Identify which cell holds the provided text, then report its [X, Y] central coordinate. 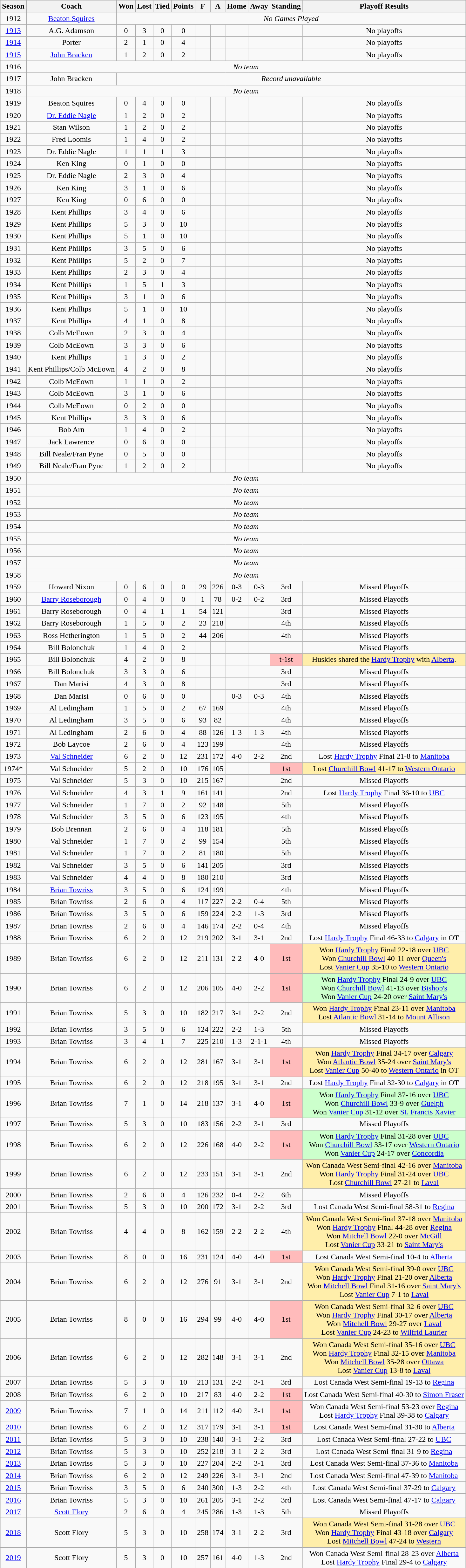
1933 [13, 272]
1973 [13, 757]
Won Hardy Trophy Final 37-16 over UBCWon Churchill Bowl 33-9 over GuelphWon Vanier Cup 31-12 over St. Francis Xavier [384, 1103]
Won Canada West Semi-final 42-16 over ManitobaWon Hardy Trophy Final 31-24 over UBCLost Churchill Bowl 27-21 to Laval [384, 1174]
202 [218, 938]
1920 [13, 115]
1932 [13, 260]
1993 [13, 1041]
2010 [13, 1427]
1915 [13, 55]
1982 [13, 865]
Lost Canada West Semi-final 37-29 to Calgary [384, 1488]
2014 [13, 1476]
Bob Brennan [71, 829]
176 [203, 769]
1984 [13, 889]
No Games Played [291, 18]
Standing [286, 6]
1942 [13, 381]
A.G. Adamson [71, 31]
Stan Wilson [71, 127]
2018 [13, 1532]
1995 [13, 1083]
1950 [13, 478]
1960 [13, 599]
Won Canada West Semi-final 53-23 over ReginaLost Hardy Trophy Final 39-38 to Calgary [384, 1411]
252 [203, 1451]
Won Canada West Semi-final 28-23 over AlbertaLost Hardy Trophy Final 29-4 to Calgary [384, 1558]
1919 [13, 103]
1977 [13, 805]
1981 [13, 853]
1923 [13, 152]
1975 [13, 781]
Playoff Results [384, 6]
225 [203, 1041]
1921 [13, 127]
1999 [13, 1174]
1991 [13, 1013]
300 [218, 1488]
93 [203, 720]
F [203, 6]
2-1-1 [259, 1041]
1917 [13, 79]
1916 [13, 67]
117 [203, 901]
1971 [13, 732]
1988 [13, 938]
1985 [13, 901]
1934 [13, 284]
1925 [13, 176]
A [218, 6]
1983 [13, 877]
Ross Hetherington [71, 635]
91 [218, 1282]
1976 [13, 793]
2016 [13, 1500]
276 [203, 1282]
1998 [13, 1145]
222 [218, 1029]
282 [203, 1357]
2003 [13, 1256]
2001 [13, 1207]
Lost Hardy Trophy Final 46-33 to Calgary in OT [384, 938]
1963 [13, 635]
162 [203, 1231]
118 [203, 829]
1962 [13, 623]
Points [184, 6]
1968 [13, 696]
82 [218, 720]
Home [237, 6]
Away [259, 6]
Lost [144, 6]
2007 [13, 1382]
238 [203, 1439]
Lost Hardy Trophy Final 21-8 to Manitoba [384, 757]
6th [286, 1195]
219 [203, 938]
1964 [13, 647]
1953 [13, 514]
213 [203, 1382]
1947 [13, 442]
1970 [13, 720]
2012 [13, 1451]
137 [218, 1103]
233 [203, 1174]
Won [126, 6]
Porter [71, 43]
83 [218, 1394]
1955 [13, 539]
1943 [13, 394]
Won Hardy Trophy Final 24-9 over UBCWon Churchill Bowl 41-13 over Bishop'sWon Vanier Cup 24-20 over Saint Mary's [384, 988]
Won Hardy Trophy Final 34-17 over CalgaryWon Atlantic Bowl 35-24 over Saint Mary'sLost Vanier Cup 50-40 to Western Ontario in OT [384, 1062]
Bob Laycoe [71, 744]
183 [203, 1124]
1996 [13, 1103]
215 [203, 781]
Lost Canada West Semi-final 27-22 to UBC [384, 1439]
286 [218, 1512]
181 [218, 829]
1936 [13, 309]
1961 [13, 611]
Lost Hardy Trophy Final 36-10 to UBC [384, 793]
1992 [13, 1029]
1954 [13, 526]
240 [203, 1488]
Huskies shared the Hardy Trophy with Alberta. [384, 660]
2011 [13, 1439]
2005 [13, 1320]
200 [203, 1207]
168 [218, 1145]
1959 [13, 587]
1928 [13, 212]
1912 [13, 18]
2006 [13, 1357]
Lost Hardy Trophy Final 32-30 to Calgary in OT [384, 1083]
t-1st [286, 660]
Won Hardy Trophy Final 31-28 over UBCWon Churchill Bowl 33-17 over Western OntarioWon Vanier Cup 24-17 over Concordia [384, 1145]
317 [203, 1427]
1930 [13, 236]
Lost Canada West Semi-final 40-30 to Simon Fraser [384, 1394]
156 [218, 1124]
2017 [13, 1512]
Lost Canada West Semi-final 31-9 to Regina [384, 1451]
1927 [13, 200]
1949 [13, 466]
1969 [13, 708]
281 [203, 1062]
Lost Canada West Semi-final 47-17 to Calgary [384, 1500]
1957 [13, 563]
204 [218, 1463]
257 [203, 1558]
1914 [13, 43]
Won Canada West Semi-final 35-16 over UBCWon Hardy Trophy Final 32-15 over ManitobaWon Mitchell Bowl 35-28 over OttawaLost Vanier Cup 13-8 to Laval [384, 1357]
Won Hardy Trophy Final 23-11 over ManitobaLost Atlantic Bowl 31-14 to Mount Allison [384, 1013]
2013 [13, 1463]
Jack Lawrence [71, 442]
Lost Canada West Semi-final 19-13 to Regina [384, 1382]
Kent Phillips/Colb McEown [71, 369]
23 [203, 623]
154 [218, 841]
1924 [13, 164]
54 [203, 611]
1978 [13, 817]
78 [218, 599]
249 [203, 1476]
1987 [13, 926]
1972 [13, 744]
294 [203, 1320]
1938 [13, 333]
1918 [13, 91]
1952 [13, 502]
Lost Canada West Semi-final 31-30 to Alberta [384, 1427]
1989 [13, 959]
1937 [13, 321]
1980 [13, 841]
Howard Nixon [71, 587]
1939 [13, 345]
2015 [13, 1488]
140 [218, 1439]
182 [203, 1013]
1967 [13, 684]
1941 [13, 369]
2008 [13, 1394]
1986 [13, 914]
Bob Arn [71, 430]
1931 [13, 248]
1997 [13, 1124]
Lost Canada West Semi-final 47-39 to Manitoba [384, 1476]
Lost Churchill Bowl 41-17 to Western Ontario [384, 769]
258 [203, 1532]
179 [218, 1427]
2002 [13, 1231]
1994 [13, 1062]
1929 [13, 224]
1926 [13, 188]
Coach [71, 6]
2009 [13, 1411]
1948 [13, 454]
44 [203, 635]
Lost Canada West Semi-final 10-4 to Alberta [384, 1256]
1946 [13, 430]
Fred Loomis [71, 139]
169 [218, 708]
1944 [13, 406]
1958 [13, 575]
1956 [13, 551]
1966 [13, 672]
1945 [13, 418]
Won Hardy Trophy Final 22-18 over UBCWon Churchill Bowl 40-11 over Queen'sLost Vanier Cup 35-10 to Western Ontario [384, 959]
Season [13, 6]
1913 [13, 31]
1951 [13, 490]
2000 [13, 1195]
1979 [13, 829]
112 [218, 1411]
88 [203, 732]
1935 [13, 297]
1990 [13, 988]
261 [203, 1500]
Won Canada West Semi-final 31-28 over UBCWon Hardy Trophy Final 43-18 over CalgaryLost Mitchell Bowl 47-24 to Western [384, 1532]
81 [203, 853]
245 [203, 1512]
92 [203, 805]
Lost Canada West Semi-final 37-36 to Manitoba [384, 1463]
232 [218, 1195]
29 [203, 587]
1940 [13, 357]
1965 [13, 660]
1922 [13, 139]
Record unavailable [291, 79]
Tied [162, 6]
Lost Canada West Semi-final 58-31 to Regina [384, 1207]
67 [203, 708]
2004 [13, 1282]
9 [184, 793]
1974* [13, 769]
121 [218, 611]
151 [218, 1174]
2019 [13, 1558]
146 [203, 926]
224 [218, 914]
